For the text-containing cell, return its midpoint in [X, Y] coordinate format. 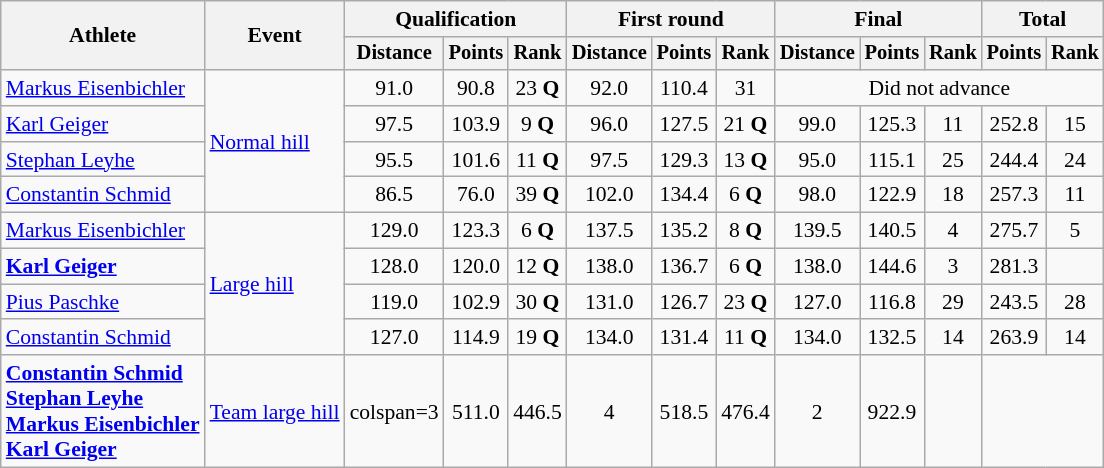
Total [1043, 19]
518.5 [684, 411]
98.0 [818, 195]
120.0 [476, 267]
Event [275, 36]
101.6 [476, 160]
511.0 [476, 411]
30 Q [538, 302]
86.5 [394, 195]
115.1 [892, 160]
139.5 [818, 231]
476.4 [746, 411]
Final [878, 19]
132.5 [892, 338]
3 [953, 267]
123.3 [476, 231]
95.0 [818, 160]
922.9 [892, 411]
116.8 [892, 302]
95.5 [394, 160]
103.9 [476, 124]
19 Q [538, 338]
110.4 [684, 88]
114.9 [476, 338]
144.6 [892, 267]
76.0 [476, 195]
8 Q [746, 231]
9 Q [538, 124]
126.7 [684, 302]
Large hill [275, 284]
136.7 [684, 267]
90.8 [476, 88]
13 Q [746, 160]
252.8 [1014, 124]
102.9 [476, 302]
Pius Paschke [103, 302]
Normal hill [275, 141]
28 [1075, 302]
122.9 [892, 195]
15 [1075, 124]
21 Q [746, 124]
99.0 [818, 124]
92.0 [610, 88]
Athlete [103, 36]
96.0 [610, 124]
Did not advance [940, 88]
131.4 [684, 338]
colspan=3 [394, 411]
129.0 [394, 231]
127.5 [684, 124]
446.5 [538, 411]
Qualification [456, 19]
31 [746, 88]
2 [818, 411]
134.4 [684, 195]
128.0 [394, 267]
135.2 [684, 231]
102.0 [610, 195]
129.3 [684, 160]
275.7 [1014, 231]
140.5 [892, 231]
Stephan Leyhe [103, 160]
29 [953, 302]
24 [1075, 160]
244.4 [1014, 160]
281.3 [1014, 267]
125.3 [892, 124]
First round [671, 19]
39 Q [538, 195]
119.0 [394, 302]
Team large hill [275, 411]
137.5 [610, 231]
243.5 [1014, 302]
263.9 [1014, 338]
91.0 [394, 88]
18 [953, 195]
5 [1075, 231]
131.0 [610, 302]
25 [953, 160]
257.3 [1014, 195]
12 Q [538, 267]
Constantin SchmidStephan LeyheMarkus EisenbichlerKarl Geiger [103, 411]
